From the cell containing the given text, extract its center point as (x, y) coordinate. 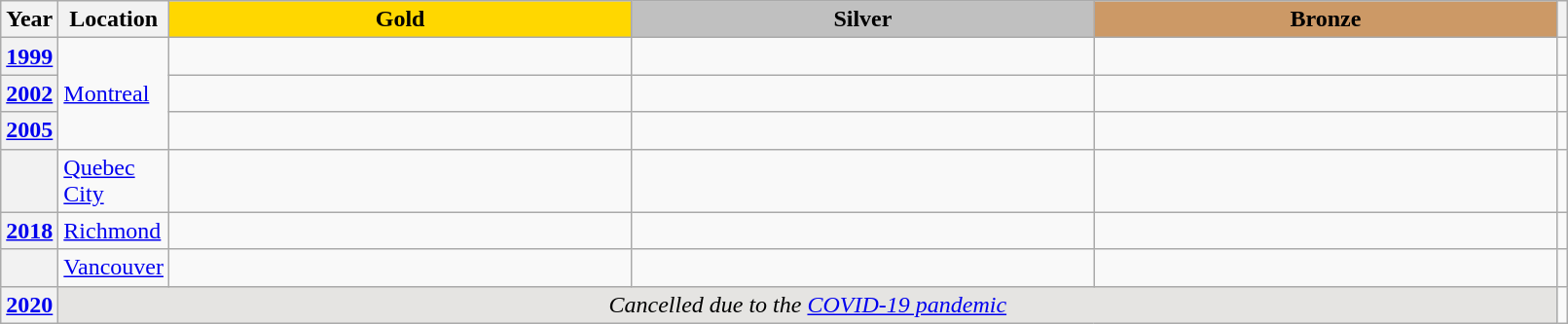
Silver (862, 19)
Montreal (114, 93)
Cancelled due to the COVID-19 pandemic (808, 305)
Quebec City (114, 181)
Location (114, 19)
Richmond (114, 231)
2018 (29, 231)
1999 (29, 56)
2005 (29, 130)
2020 (29, 305)
Gold (401, 19)
Year (29, 19)
Vancouver (114, 268)
2002 (29, 93)
Bronze (1326, 19)
